Capture the cell that displays the provided text and extract its [X, Y] central coordinate. 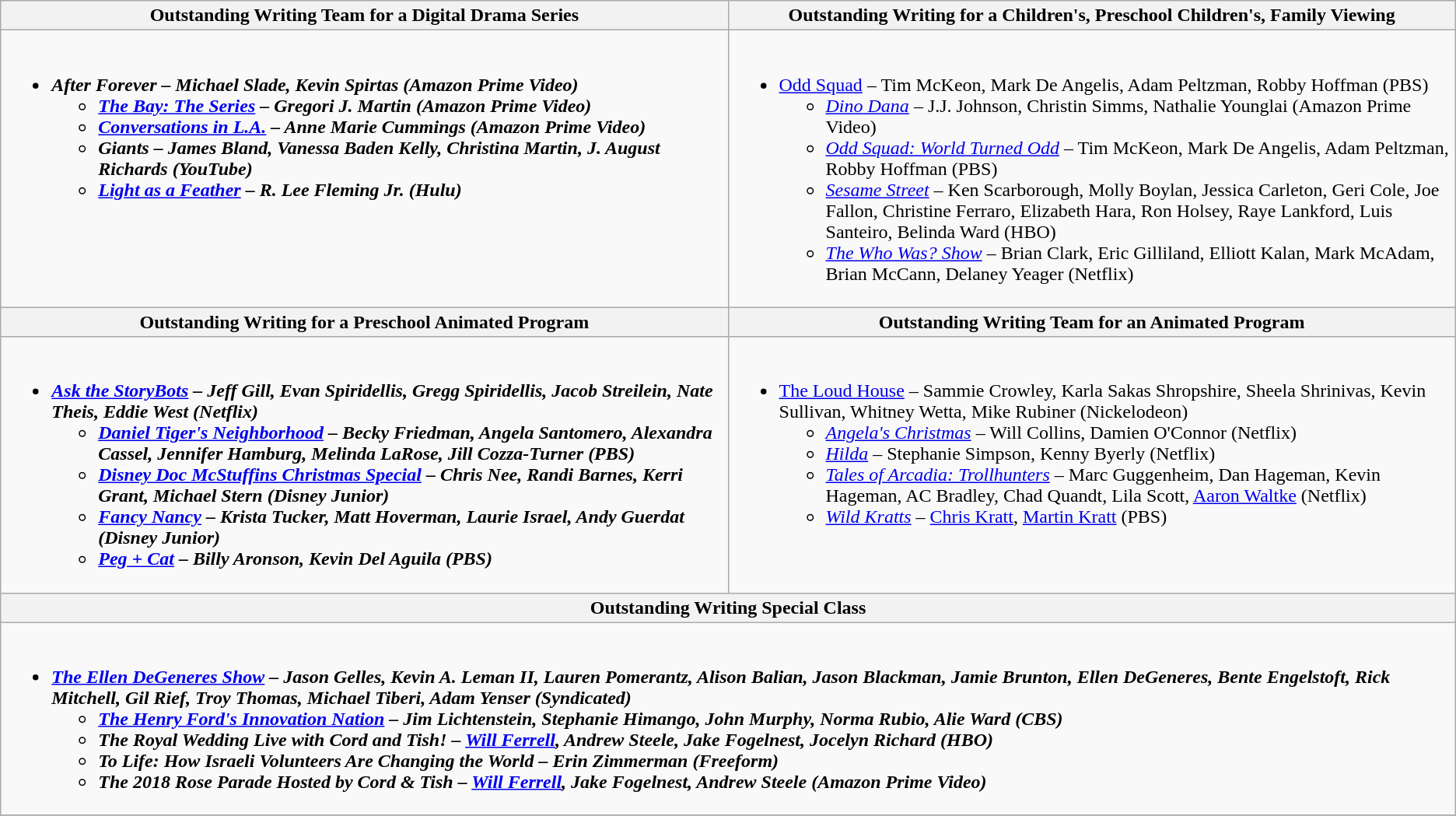
Outstanding Writing Team for an Animated Program [1092, 322]
Outstanding Writing for a Preschool Animated Program [364, 322]
Outstanding Writing for a Children's, Preschool Children's, Family Viewing [1092, 16]
Outstanding Writing Special Class [728, 608]
Outstanding Writing Team for a Digital Drama Series [364, 16]
